Pinpoint the cell where the given text exists, returning its (X, Y) midpoint coordinate. 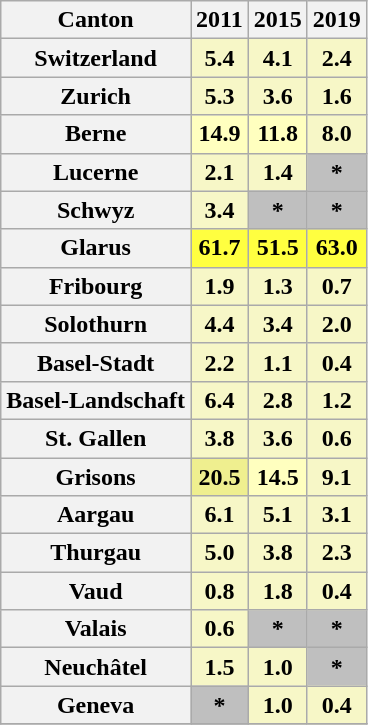
0.8 (219, 591)
Basel-Landschaft (96, 400)
1.3 (278, 286)
2.4 (336, 58)
2.8 (278, 400)
1.9 (219, 286)
Solothurn (96, 324)
Schwyz (96, 210)
2011 (219, 20)
Vaud (96, 591)
51.5 (278, 248)
6.1 (219, 515)
0.7 (336, 286)
4.1 (278, 58)
Aargau (96, 515)
2.1 (219, 172)
2.0 (336, 324)
9.1 (336, 477)
5.0 (219, 553)
3.1 (336, 515)
1.1 (278, 362)
1.2 (336, 400)
Zurich (96, 96)
Grisons (96, 477)
2.2 (219, 362)
1.6 (336, 96)
Valais (96, 629)
5.3 (219, 96)
5.1 (278, 515)
Geneva (96, 705)
Glarus (96, 248)
2015 (278, 20)
63.0 (336, 248)
1.4 (278, 172)
Lucerne (96, 172)
St. Gallen (96, 438)
11.8 (278, 134)
Basel-Stadt (96, 362)
1.8 (278, 591)
Thurgau (96, 553)
5.4 (219, 58)
8.0 (336, 134)
Switzerland (96, 58)
4.4 (219, 324)
Neuchâtel (96, 667)
2019 (336, 20)
2.3 (336, 553)
Canton (96, 20)
6.4 (219, 400)
Fribourg (96, 286)
20.5 (219, 477)
1.5 (219, 667)
14.9 (219, 134)
14.5 (278, 477)
Berne (96, 134)
61.7 (219, 248)
